From the cell containing the given text, extract its center point as [X, Y] coordinate. 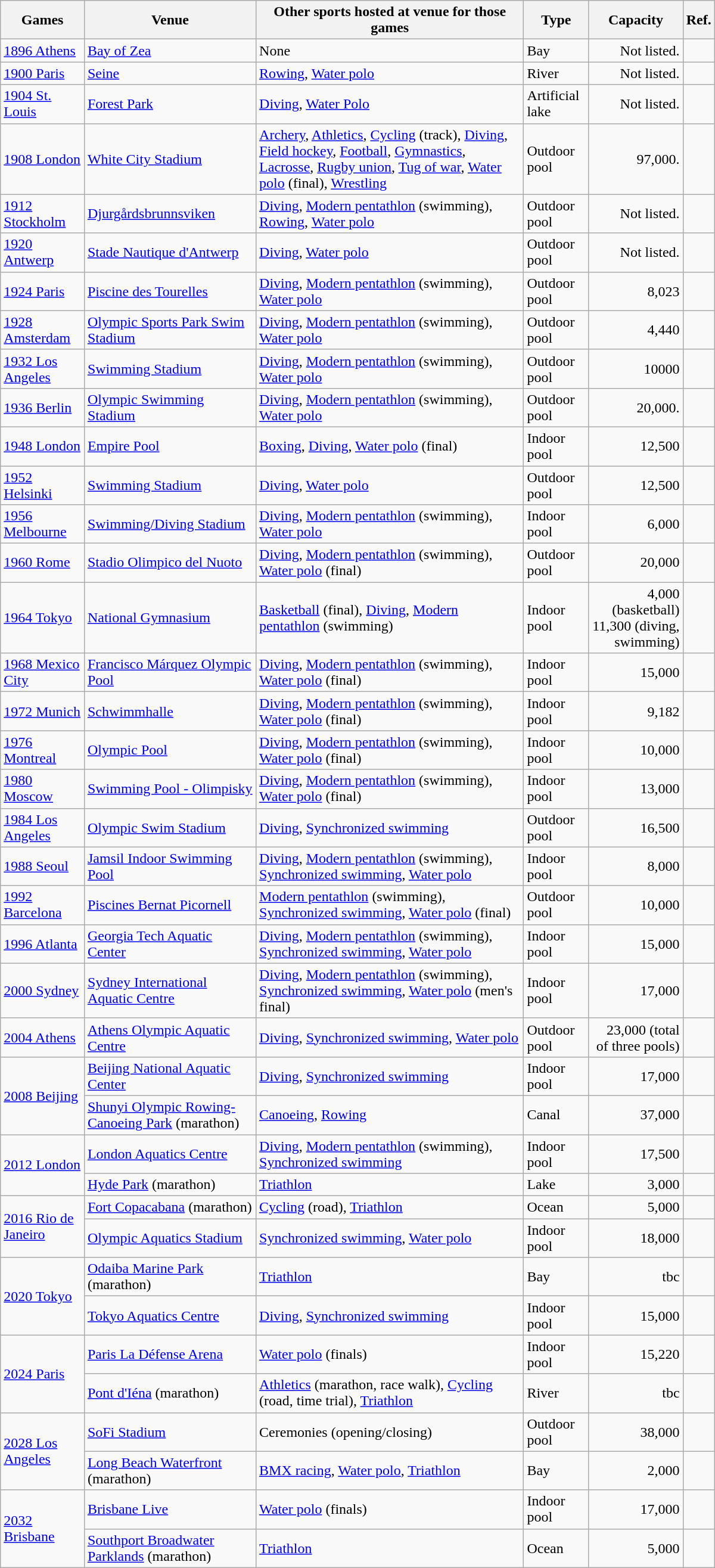
20,000 [636, 563]
1956 Melbourne [43, 524]
Odaiba Marine Park (marathon) [170, 1277]
2004 Athens [43, 1037]
1988 Seoul [43, 867]
23,000 (total of three pools) [636, 1037]
1932 Los Angeles [43, 368]
37,000 [636, 1114]
Athens Olympic Aquatic Centre [170, 1037]
1996 Atlanta [43, 944]
4,000 (basketball)11,300 (diving, swimming) [636, 617]
Southport Broadwater Parklands (marathon) [170, 1548]
BMX racing, Water polo, Triathlon [390, 1471]
Olympic Aquatics Stadium [170, 1238]
Lake [557, 1185]
1992 Barcelona [43, 905]
Ceremonies (opening/closing) [390, 1432]
1984 Los Angeles [43, 827]
2016 Rio de Janeiro [43, 1227]
1896 Athens [43, 51]
8,023 [636, 291]
2012 London [43, 1166]
Pont d'Iéna (marathon) [170, 1393]
Games [43, 20]
Seine [170, 73]
Modern pentathlon (swimming), Synchronized swimming, Water polo (final) [390, 905]
9,182 [636, 712]
1948 London [43, 446]
1968 Mexico City [43, 672]
1904 St. Louis [43, 104]
Long Beach Waterfront (marathon) [170, 1471]
Other sports hosted at venue for those games [390, 20]
2008 Beijing [43, 1095]
15,220 [636, 1354]
Stade Nautique d'Antwerp [170, 253]
Beijing National Aquatic Center [170, 1076]
17,500 [636, 1154]
Olympic Pool [170, 750]
Archery, Athletics, Cycling (track), Diving, Field hockey, Football, Gymnastics, Lacrosse, Rugby union, Tug of war, Water polo (final), Wrestling [390, 159]
1976 Montreal [43, 750]
13,000 [636, 789]
Boxing, Diving, Water polo (final) [390, 446]
Olympic Swimming Stadium [170, 408]
Canoeing, Rowing [390, 1114]
38,000 [636, 1432]
3,000 [636, 1185]
Piscine des Tourelles [170, 291]
97,000. [636, 159]
1960 Rome [43, 563]
2000 Sydney [43, 991]
Djurgårdsbrunnsviken [170, 213]
Shunyi Olympic Rowing-Canoeing Park (marathon) [170, 1114]
Venue [170, 20]
20,000. [636, 408]
Synchronized swimming, Water polo [390, 1238]
Ref. [698, 20]
Diving, Modern pentathlon (swimming), Synchronized swimming [390, 1154]
National Gymnasium [170, 617]
Stadio Olimpico del Nuoto [170, 563]
Artificial lake [557, 104]
Type [557, 20]
Schwimmhalle [170, 712]
1980 Moscow [43, 789]
London Aquatics Centre [170, 1154]
2032 Brisbane [43, 1529]
White City Stadium [170, 159]
1928 Amsterdam [43, 330]
Canal [557, 1114]
Diving, Water Polo [390, 104]
1964 Tokyo [43, 617]
1920 Antwerp [43, 253]
16,500 [636, 827]
18,000 [636, 1238]
1972 Munich [43, 712]
1936 Berlin [43, 408]
Diving, Synchronized swimming, Water polo [390, 1037]
SoFi Stadium [170, 1432]
Swimming Pool - Olimpisky [170, 789]
Olympic Swim Stadium [170, 827]
Georgia Tech Aquatic Center [170, 944]
10000 [636, 368]
Swimming/Diving Stadium [170, 524]
8,000 [636, 867]
Diving, Modern pentathlon (swimming), Rowing, Water polo [390, 213]
Forest Park [170, 104]
Hyde Park (marathon) [170, 1185]
Capacity [636, 20]
Fort Copacabana (marathon) [170, 1207]
1908 London [43, 159]
Olympic Sports Park Swim Stadium [170, 330]
Sydney International Aquatic Centre [170, 991]
6,000 [636, 524]
1900 Paris [43, 73]
1924 Paris [43, 291]
Piscines Bernat Picornell [170, 905]
4,440 [636, 330]
Paris La Défense Arena [170, 1354]
2028 Los Angeles [43, 1451]
None [390, 51]
Empire Pool [170, 446]
Basketball (final), Diving, Modern pentathlon (swimming) [390, 617]
Diving, Modern pentathlon (swimming), Synchronized swimming, Water polo (men's final) [390, 991]
Bay of Zea [170, 51]
Francisco Márquez Olympic Pool [170, 672]
Rowing, Water polo [390, 73]
2020 Tokyo [43, 1296]
1912 Stockholm [43, 213]
Athletics (marathon, race walk), Cycling (road, time trial), Triathlon [390, 1393]
Jamsil Indoor Swimming Pool [170, 867]
1952 Helsinki [43, 485]
Cycling (road), Triathlon [390, 1207]
2,000 [636, 1471]
2024 Paris [43, 1374]
Brisbane Live [170, 1509]
Tokyo Aquatics Centre [170, 1316]
